Extract the (x, y) coordinate from the center of the cell holding the provided text.  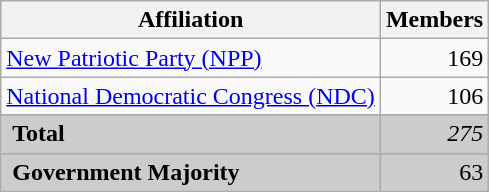
New Patriotic Party (NPP) (191, 58)
63 (434, 172)
106 (434, 96)
National Democratic Congress (NDC) (191, 96)
275 (434, 134)
Government Majority (191, 172)
Members (434, 20)
Total (191, 134)
Affiliation (191, 20)
169 (434, 58)
